From the cell containing the given text, extract its center point as (X, Y) coordinate. 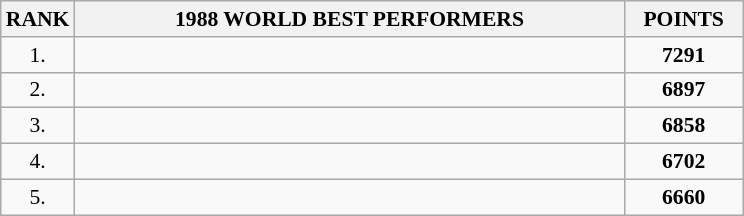
6858 (684, 126)
RANK (38, 19)
6897 (684, 90)
POINTS (684, 19)
3. (38, 126)
6702 (684, 162)
2. (38, 90)
5. (38, 197)
1. (38, 55)
7291 (684, 55)
4. (38, 162)
6660 (684, 197)
1988 WORLD BEST PERFORMERS (349, 19)
